Provide the [x, y] coordinate of the cell's center where the given text is located.  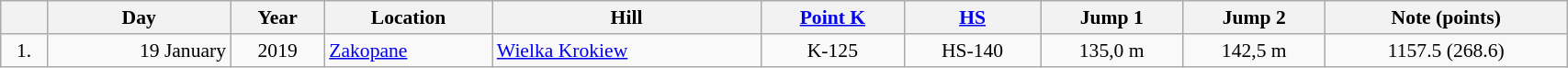
Zakopane [408, 51]
HS-140 [972, 51]
19 January [139, 51]
Jump 2 [1255, 17]
Year [277, 17]
1157.5 (268.6) [1446, 51]
Jump 1 [1111, 17]
1. [24, 51]
Hill [626, 17]
2019 [277, 51]
Location [408, 17]
142,5 m [1255, 51]
HS [972, 17]
Wielka Krokiew [626, 51]
Day [139, 17]
Note (points) [1446, 17]
K-125 [832, 51]
135,0 m [1111, 51]
Point K [832, 17]
